Provide the [x, y] coordinate of the cell's center where the given text is located.  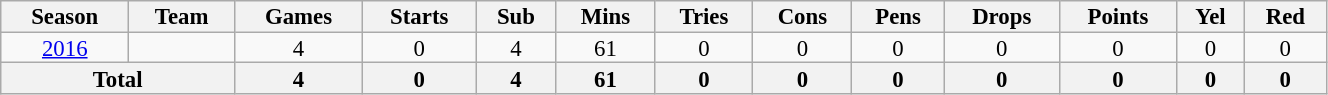
Cons [802, 16]
Tries [704, 16]
Points [1118, 16]
Yel [1211, 16]
Mins [606, 16]
Total [118, 78]
Drops [1002, 16]
Games [299, 16]
Season [65, 16]
Red [1285, 16]
Starts [420, 16]
2016 [65, 48]
Sub [516, 16]
Team [182, 16]
Pens [898, 16]
